Locate the cell with the specified text and output its [x, y] center coordinate. 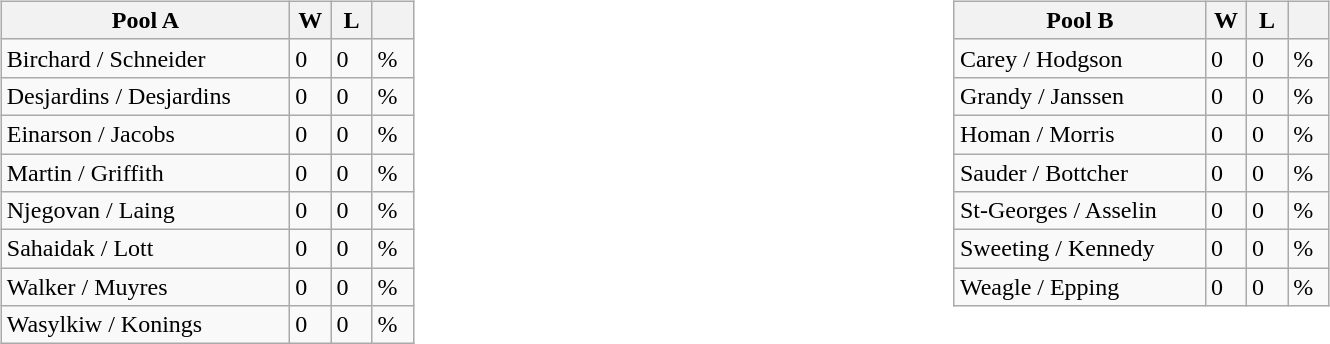
Sauder / Bottcher [1080, 173]
Birchard / Schneider [146, 58]
Sahaidak / Lott [146, 249]
Martin / Griffith [146, 173]
Pool B [1080, 20]
Desjardins / Desjardins [146, 96]
Njegovan / Laing [146, 211]
Pool A [146, 20]
Sweeting / Kennedy [1080, 249]
Einarson / Jacobs [146, 134]
St-Georges / Asselin [1080, 211]
Walker / Muyres [146, 287]
Homan / Morris [1080, 134]
Grandy / Janssen [1080, 96]
Weagle / Epping [1080, 287]
Carey / Hodgson [1080, 58]
Wasylkiw / Konings [146, 325]
